Pinpoint the cell where the given text exists, returning its [X, Y] midpoint coordinate. 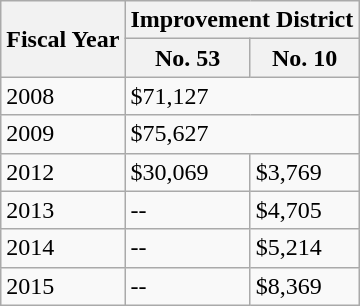
Improvement District [242, 20]
No. 53 [188, 58]
2008 [63, 96]
$3,769 [304, 172]
No. 10 [304, 58]
2015 [63, 286]
2009 [63, 134]
2013 [63, 210]
$5,214 [304, 248]
Fiscal Year [63, 39]
$75,627 [242, 134]
$4,705 [304, 210]
2014 [63, 248]
$30,069 [188, 172]
2012 [63, 172]
$71,127 [242, 96]
$8,369 [304, 286]
